From the cell containing the given text, extract its center point as (X, Y) coordinate. 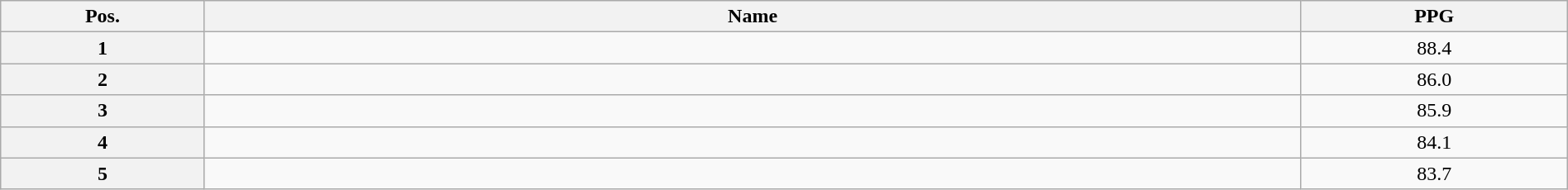
1 (103, 48)
88.4 (1434, 48)
3 (103, 111)
Pos. (103, 17)
2 (103, 79)
Name (753, 17)
86.0 (1434, 79)
PPG (1434, 17)
83.7 (1434, 173)
4 (103, 142)
5 (103, 173)
84.1 (1434, 142)
85.9 (1434, 111)
